Scan for the cell matching the given text and deliver its [X, Y] coordinate at center. 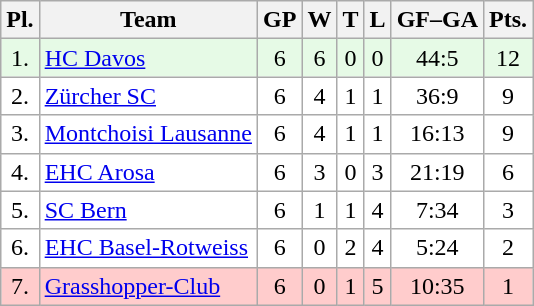
16:13 [437, 134]
Team [148, 20]
GP [280, 20]
10:35 [437, 286]
HC Davos [148, 58]
GF–GA [437, 20]
6. [20, 248]
1. [20, 58]
Pl. [20, 20]
3. [20, 134]
EHC Basel-Rotweiss [148, 248]
36:9 [437, 96]
7:34 [437, 210]
SC Bern [148, 210]
7. [20, 286]
21:19 [437, 172]
L [378, 20]
Pts. [508, 20]
Grasshopper-Club [148, 286]
5. [20, 210]
4. [20, 172]
5:24 [437, 248]
T [350, 20]
44:5 [437, 58]
2. [20, 96]
Zürcher SC [148, 96]
W [320, 20]
Montchoisi Lausanne [148, 134]
12 [508, 58]
5 [378, 286]
EHC Arosa [148, 172]
